Identify which cell holds the provided text, then report its [x, y] central coordinate. 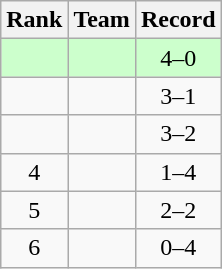
4 [34, 172]
3–2 [178, 134]
5 [34, 210]
1–4 [178, 172]
Rank [34, 20]
2–2 [178, 210]
Team [102, 20]
0–4 [178, 248]
4–0 [178, 58]
6 [34, 248]
3–1 [178, 96]
Record [178, 20]
